Pinpoint the cell where the given text exists, returning its (X, Y) midpoint coordinate. 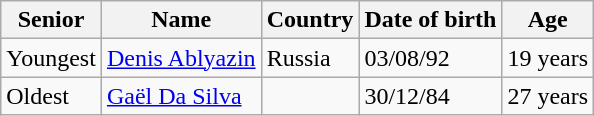
Senior (52, 20)
Gaël Da Silva (181, 96)
Oldest (52, 96)
Youngest (52, 58)
30/12/84 (430, 96)
Name (181, 20)
Country (310, 20)
Date of birth (430, 20)
19 years (548, 58)
03/08/92 (430, 58)
Age (548, 20)
Denis Ablyazin (181, 58)
Russia (310, 58)
27 years (548, 96)
